Pinpoint the cell where the given text exists, returning its [X, Y] midpoint coordinate. 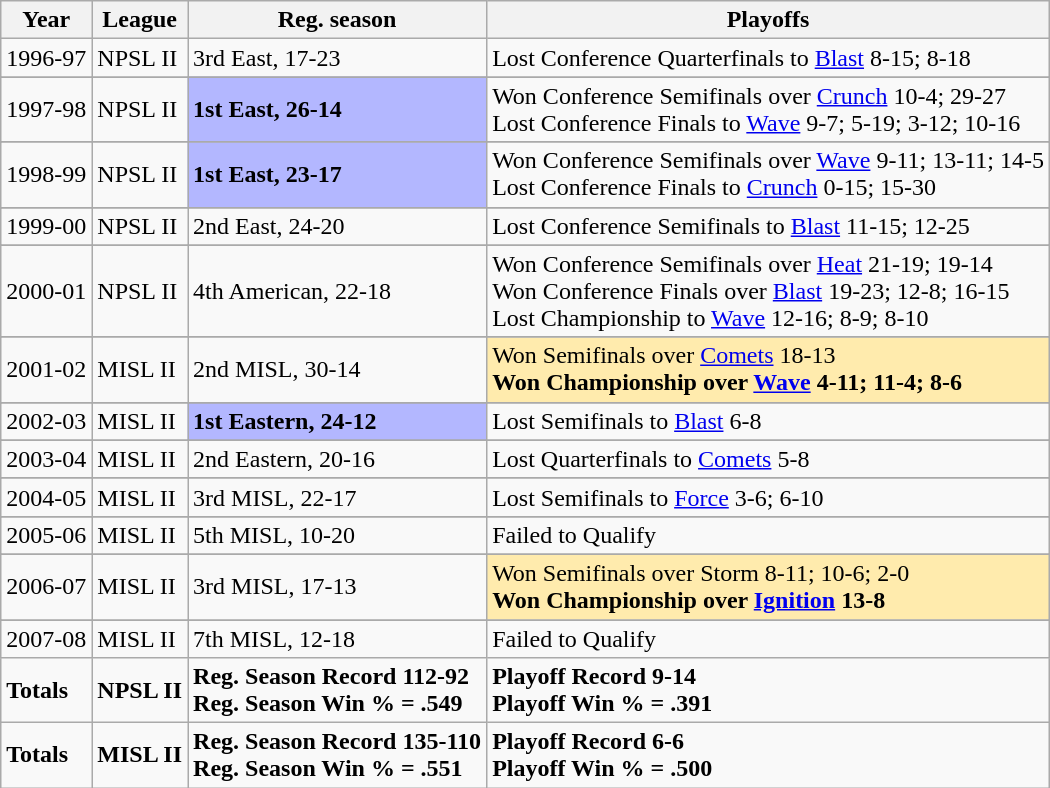
Won Semifinals over Comets 18-13 Won Championship over Wave 4-11; 11-4; 8-6 [768, 370]
Playoff Record 6-6 Playoff Win % = .500 [768, 756]
Year [46, 20]
Lost Semifinals to Force 3-6; 6-10 [768, 497]
Reg. season [338, 20]
3rd MISL, 17-13 [338, 586]
2007-08 [46, 639]
1997-98 [46, 110]
Lost Quarterfinals to Comets 5-8 [768, 459]
Won Conference Semifinals over Heat 21-19; 19-14 Won Conference Finals over Blast 19-23; 12-8; 16-15 Lost Championship to Wave 12-16; 8-9; 8-10 [768, 291]
1999-00 [46, 226]
Playoffs [768, 20]
2000-01 [46, 291]
2nd MISL, 30-14 [338, 370]
Won Conference Semifinals over Crunch 10-4; 29-27 Lost Conference Finals to Wave 9-7; 5-19; 3-12; 10-16 [768, 110]
1998-99 [46, 174]
Playoff Record 9-14 Playoff Win % = .391 [768, 690]
1996-97 [46, 58]
2006-07 [46, 586]
Won Conference Semifinals over Wave 9-11; 13-11; 14-5 Lost Conference Finals to Crunch 0-15; 15-30 [768, 174]
Lost Conference Quarterfinals to Blast 8-15; 8-18 [768, 58]
4th American, 22-18 [338, 291]
5th MISL, 10-20 [338, 535]
2nd East, 24-20 [338, 226]
Won Semifinals over Storm 8-11; 10-6; 2-0 Won Championship over Ignition 13-8 [768, 586]
1st East, 23-17 [338, 174]
3rd East, 17-23 [338, 58]
3rd MISL, 22-17 [338, 497]
1st Eastern, 24-12 [338, 421]
Lost Conference Semifinals to Blast 11-15; 12-25 [768, 226]
2004-05 [46, 497]
1st East, 26-14 [338, 110]
2002-03 [46, 421]
2003-04 [46, 459]
2nd Eastern, 20-16 [338, 459]
Reg. Season Record 112-92Reg. Season Win % = .549 [338, 690]
Lost Semifinals to Blast 6-8 [768, 421]
Reg. Season Record 135-110Reg. Season Win % = .551 [338, 756]
2005-06 [46, 535]
2001-02 [46, 370]
League [140, 20]
7th MISL, 12-18 [338, 639]
